Provide the (x, y) coordinate of the cell's center where the given text is located.  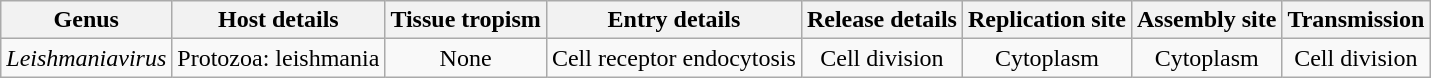
Replication site (1046, 20)
Host details (278, 20)
Transmission (1356, 20)
Tissue tropism (466, 20)
Protozoa: leishmania (278, 58)
Assembly site (1206, 20)
Release details (882, 20)
Genus (86, 20)
None (466, 58)
Cell receptor endocytosis (674, 58)
Leishmaniavirus (86, 58)
Entry details (674, 20)
